Return the (x, y) coordinate for the center point of the cell that contains the specified text.  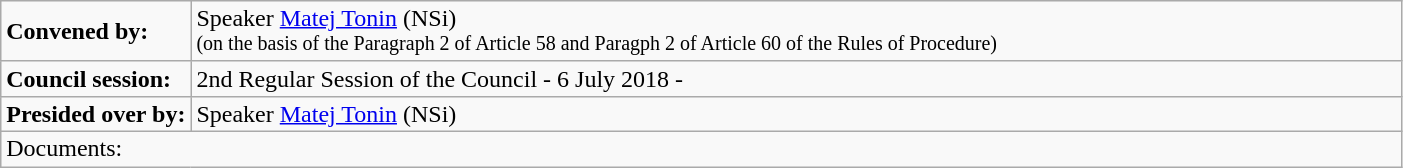
Council session: (96, 78)
Convened by: (96, 32)
2nd Regular Session of the Council - 6 July 2018 - (796, 78)
Documents: (702, 148)
Speaker Matej Tonin (NSi)(on the basis of the Paragraph 2 of Article 58 and Paragph 2 of Article 60 of the Rules of Procedure) (796, 32)
Presided over by: (96, 114)
Speaker Matej Tonin (NSi) (796, 114)
